Extract the (X, Y) coordinate from the center of the cell holding the provided text.  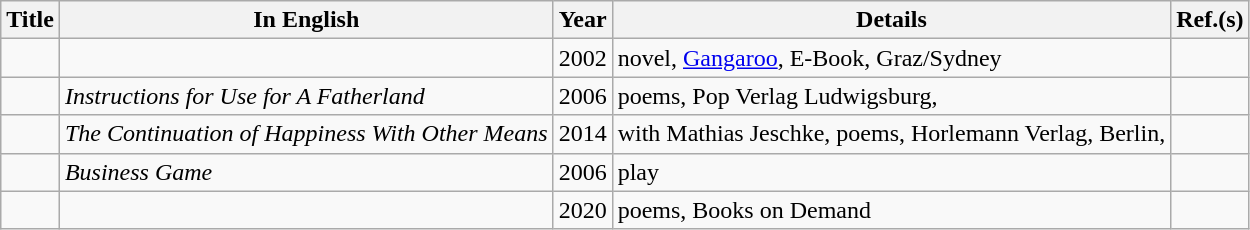
poems, Pop Verlag Ludwigsburg, (892, 96)
with Mathias Jeschke, poems, Horlemann Verlag, Berlin, (892, 134)
The Continuation of Happiness With Other Means (306, 134)
2002 (582, 58)
Details (892, 20)
Business Game (306, 172)
Year (582, 20)
2014 (582, 134)
poems, Books on Demand (892, 210)
Instructions for Use for A Fatherland (306, 96)
play (892, 172)
Ref.(s) (1210, 20)
novel, Gangaroo, E-Book, Graz/Sydney (892, 58)
2020 (582, 210)
Title (30, 20)
In English (306, 20)
